From the cell containing the given text, extract its center point as [x, y] coordinate. 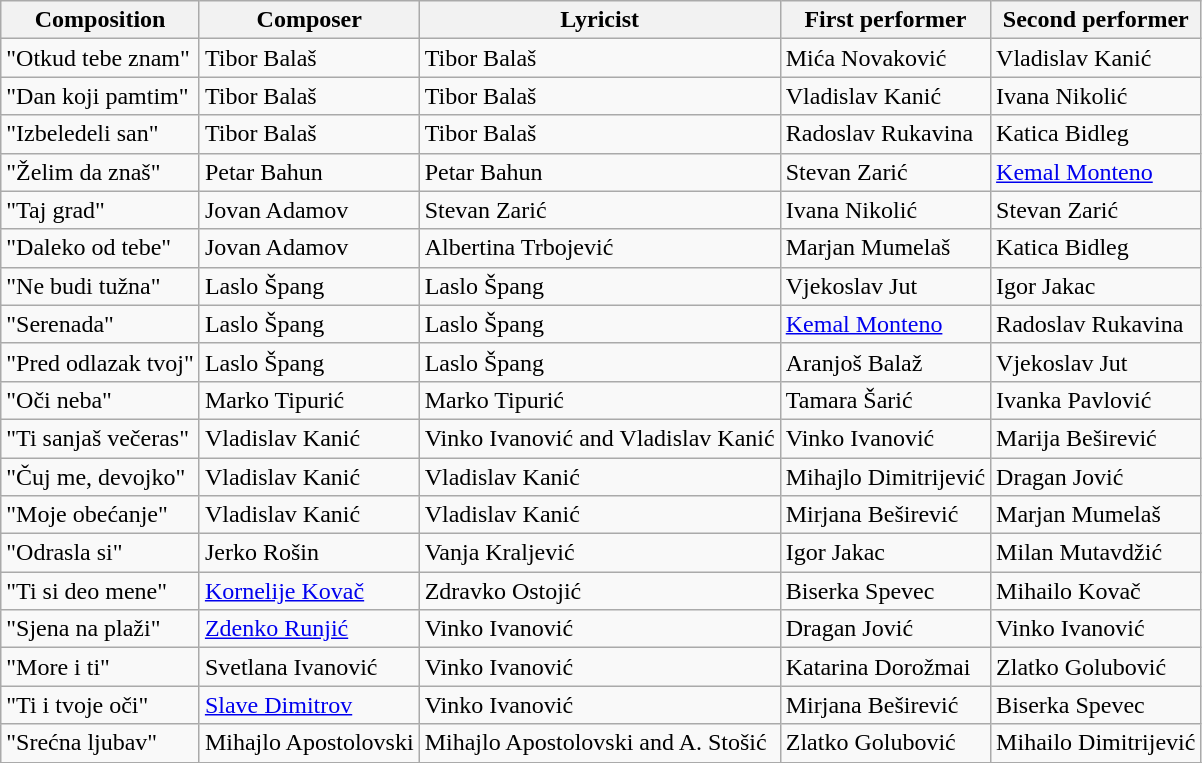
Ivanka Pavlović [1096, 400]
Second performer [1096, 20]
Milan Mutavdžić [1096, 553]
"Ti i tvoje oči" [100, 705]
Zdravko Ostojić [600, 591]
"Čuj me, devojko" [100, 477]
Mihajlo Apostolovski and A. Stošić [600, 743]
Mihailo Kovač [1096, 591]
Albertina Trbojević [600, 248]
"Izbeledeli san" [100, 134]
"Pred odlazak tvoj" [100, 362]
Lyricist [600, 20]
Mihajlo Apostolovski [309, 743]
"Ti si deo mene" [100, 591]
Mihailo Dimitrijević [1096, 743]
"Otkud tebe znam" [100, 58]
Vanja Kraljević [600, 553]
Mića Novaković [885, 58]
Composer [309, 20]
"Taj grad" [100, 210]
Katarina Dorožmai [885, 667]
"Oči neba" [100, 400]
"Daleko od tebe" [100, 248]
Tamara Šarić [885, 400]
Kornelije Kovač [309, 591]
"Ti sanjaš večeras" [100, 438]
Svetlana Ivanović [309, 667]
Aranjoš Balaž [885, 362]
"Ne budi tužna" [100, 286]
Vinko Ivanović and Vladislav Kanić [600, 438]
Composition [100, 20]
Zdenko Runjić [309, 629]
"Želim da znaš" [100, 172]
"Dan koji pamtim" [100, 96]
"Odrasla si" [100, 553]
Marija Beširević [1096, 438]
"Serenada" [100, 324]
Slave Dimitrov [309, 705]
"Sjena na plaži" [100, 629]
Jerko Rošin [309, 553]
"Srećna ljubav" [100, 743]
"More i ti" [100, 667]
Mihajlo Dimitrijević [885, 477]
"Moje obećanje" [100, 515]
First performer [885, 20]
